Locate the cell with the specified text and output its (x, y) center coordinate. 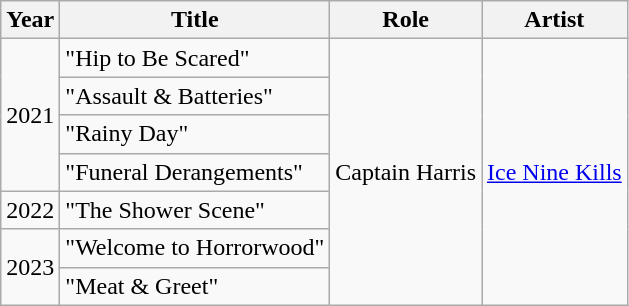
"Hip to Be Scared" (195, 58)
"Funeral Derangements" (195, 172)
2021 (30, 115)
"Welcome to Horrorwood" (195, 248)
Title (195, 20)
Captain Harris (406, 172)
Artist (555, 20)
2023 (30, 267)
2022 (30, 210)
Year (30, 20)
"Rainy Day" (195, 134)
"Assault & Batteries" (195, 96)
Ice Nine Kills (555, 172)
"Meat & Greet" (195, 286)
Role (406, 20)
"The Shower Scene" (195, 210)
